From the cell containing the given text, extract its center point as [x, y] coordinate. 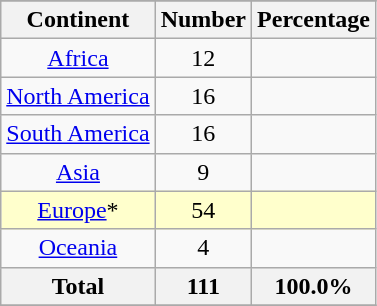
Total [78, 286]
Oceania [78, 248]
Africa [78, 58]
Europe* [78, 210]
54 [203, 210]
4 [203, 248]
111 [203, 286]
9 [203, 172]
Continent [78, 20]
Asia [78, 172]
Percentage [314, 20]
12 [203, 58]
North America [78, 96]
100.0% [314, 286]
South America [78, 134]
Number [203, 20]
